Determine the (X, Y) coordinate at the center of the cell enclosing the given text.  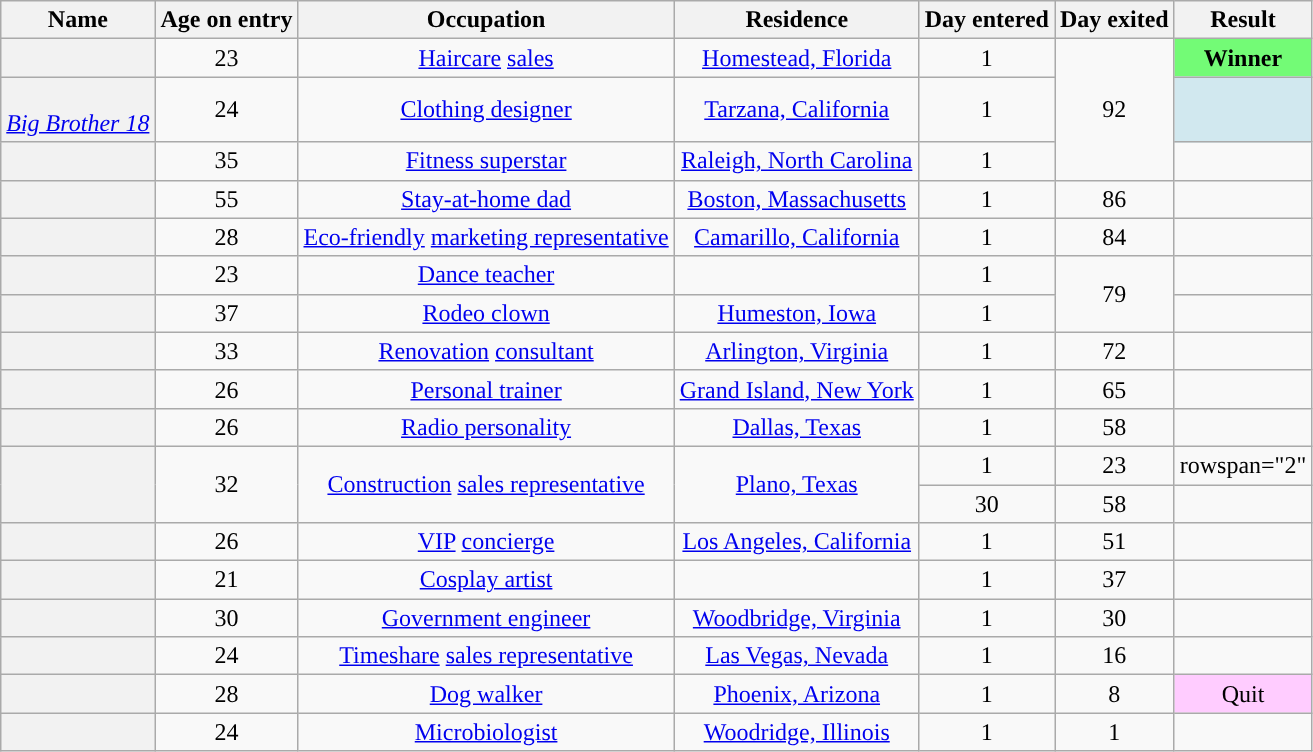
8 (1114, 694)
Construction sales representative (486, 484)
Rodeo clown (486, 313)
Personal trainer (486, 389)
Day entered (986, 20)
51 (1114, 542)
Boston, Massachusetts (796, 199)
Winner (1243, 58)
Radio personality (486, 427)
Result (1243, 20)
Plano, Texas (796, 484)
Name (78, 20)
VIP concierge (486, 542)
Renovation consultant (486, 351)
Camarillo, California (796, 237)
Homestead, Florida (796, 58)
rowspan="2" (1243, 465)
16 (1114, 656)
Cosplay artist (486, 580)
35 (226, 161)
Las Vegas, Nevada (796, 656)
Fitness superstar (486, 161)
Day exited (1114, 20)
Dance teacher (486, 275)
Eco-friendly marketing representative (486, 237)
86 (1114, 199)
Phoenix, Arizona (796, 694)
Big Brother 18 (78, 110)
Los Angeles, California (796, 542)
21 (226, 580)
Government engineer (486, 618)
Microbiologist (486, 732)
Occupation (486, 20)
92 (1114, 110)
32 (226, 484)
Timeshare sales representative (486, 656)
72 (1114, 351)
Age on entry (226, 20)
Tarzana, California (796, 110)
65 (1114, 389)
55 (226, 199)
Raleigh, North Carolina (796, 161)
84 (1114, 237)
Stay-at-home dad (486, 199)
Dog walker (486, 694)
Haircare sales (486, 58)
Arlington, Virginia (796, 351)
Residence (796, 20)
Woodridge, Illinois (796, 732)
Humeston, Iowa (796, 313)
Dallas, Texas (796, 427)
Quit (1243, 694)
Woodbridge, Virginia (796, 618)
Grand Island, New York (796, 389)
79 (1114, 294)
Clothing designer (486, 110)
33 (226, 351)
